Provide the [x, y] coordinate of the cell's center where the given text is located.  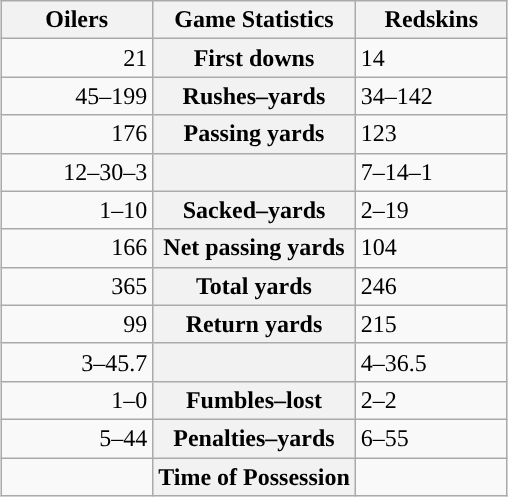
Game Statistics [254, 20]
215 [431, 324]
5–44 [77, 438]
Total yards [254, 286]
Penalties–yards [254, 438]
Rushes–yards [254, 96]
45–199 [77, 96]
Oilers [77, 20]
123 [431, 134]
2–19 [431, 210]
1–10 [77, 210]
246 [431, 286]
6–55 [431, 438]
Passing yards [254, 134]
Redskins [431, 20]
34–142 [431, 96]
Time of Possession [254, 477]
7–14–1 [431, 172]
14 [431, 58]
104 [431, 248]
166 [77, 248]
21 [77, 58]
365 [77, 286]
4–36.5 [431, 362]
3–45.7 [77, 362]
Fumbles–lost [254, 400]
1–0 [77, 400]
Return yards [254, 324]
2–2 [431, 400]
First downs [254, 58]
12–30–3 [77, 172]
Sacked–yards [254, 210]
Net passing yards [254, 248]
176 [77, 134]
99 [77, 324]
